Provide the [x, y] coordinate of the cell's center where the given text is located.  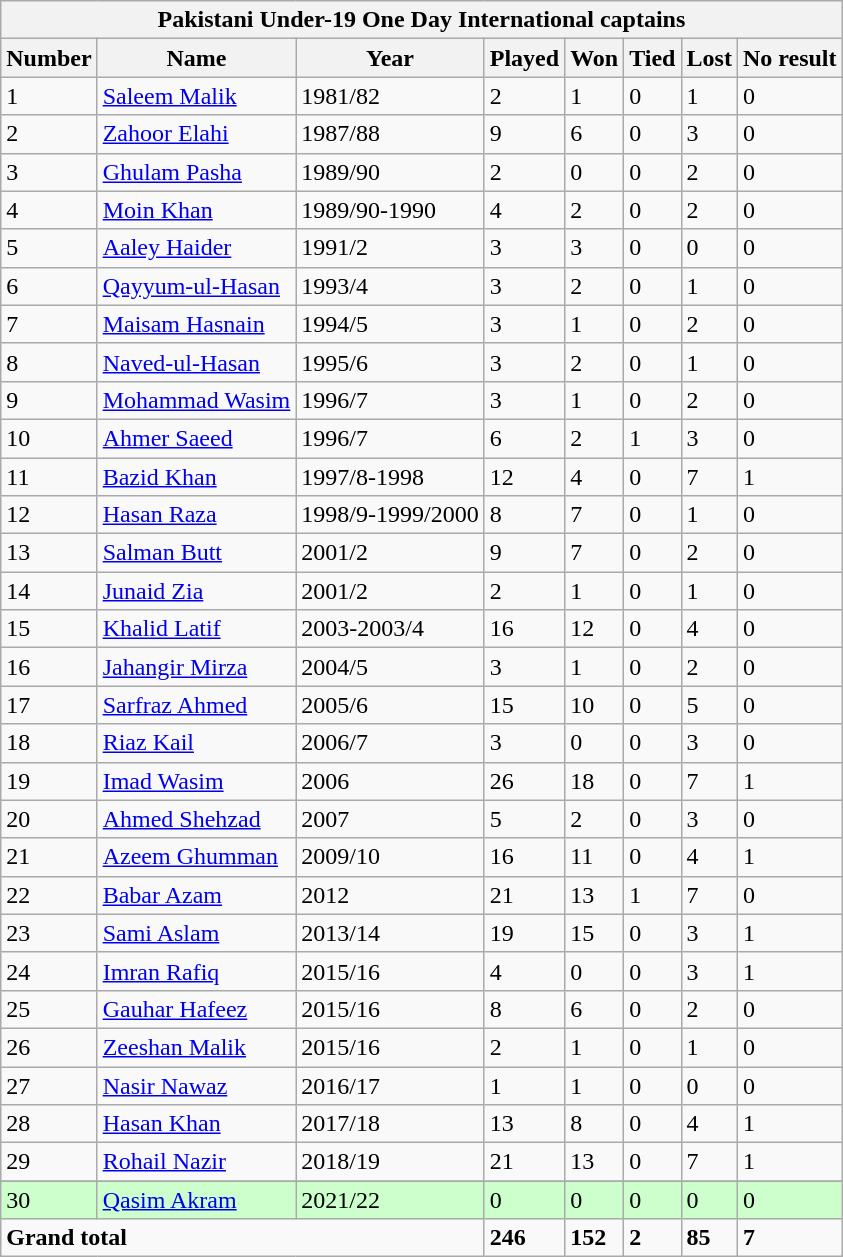
Gauhar Hafeez [196, 1009]
Lost [709, 58]
Ahmer Saeed [196, 438]
Qasim Akram [196, 1200]
25 [49, 1009]
Saleem Malik [196, 96]
1989/90 [390, 172]
1997/8-1998 [390, 477]
Tied [652, 58]
2006 [390, 781]
2009/10 [390, 857]
Imran Rafiq [196, 971]
Jahangir Mirza [196, 667]
Hasan Khan [196, 1124]
Moin Khan [196, 210]
No result [790, 58]
Bazid Khan [196, 477]
Name [196, 58]
85 [709, 1238]
Aaley Haider [196, 248]
14 [49, 591]
1998/9-1999/2000 [390, 515]
2017/18 [390, 1124]
Pakistani Under-19 One Day International captains [422, 20]
Imad Wasim [196, 781]
1993/4 [390, 286]
1989/90-1990 [390, 210]
29 [49, 1162]
Rohail Nazir [196, 1162]
Ghulam Pasha [196, 172]
1981/82 [390, 96]
Khalid Latif [196, 629]
Salman Butt [196, 553]
23 [49, 933]
20 [49, 819]
Grand total [242, 1238]
24 [49, 971]
Qayyum-ul-Hasan [196, 286]
Junaid Zia [196, 591]
30 [49, 1200]
2005/6 [390, 705]
Zahoor Elahi [196, 134]
Mohammad Wasim [196, 400]
1995/6 [390, 362]
Azeem Ghumman [196, 857]
2007 [390, 819]
2006/7 [390, 743]
152 [594, 1238]
Zeeshan Malik [196, 1047]
28 [49, 1124]
17 [49, 705]
Naved-ul-Hasan [196, 362]
Riaz Kail [196, 743]
2004/5 [390, 667]
Maisam Hasnain [196, 324]
Played [524, 58]
Nasir Nawaz [196, 1085]
Babar Azam [196, 895]
1987/88 [390, 134]
27 [49, 1085]
2021/22 [390, 1200]
1991/2 [390, 248]
Ahmed Shehzad [196, 819]
2013/14 [390, 933]
Sami Aslam [196, 933]
Hasan Raza [196, 515]
2003-2003/4 [390, 629]
2018/19 [390, 1162]
246 [524, 1238]
Year [390, 58]
Won [594, 58]
2012 [390, 895]
Number [49, 58]
Sarfraz Ahmed [196, 705]
1994/5 [390, 324]
2016/17 [390, 1085]
22 [49, 895]
